Output the (x, y) coordinate of the center of the cell containing the given text.  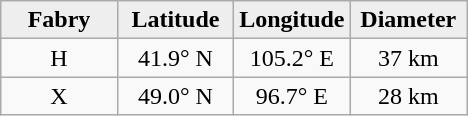
Longitude (292, 20)
H (59, 58)
Diameter (408, 20)
28 km (408, 96)
49.0° N (175, 96)
Latitude (175, 20)
37 km (408, 58)
96.7° E (292, 96)
41.9° N (175, 58)
X (59, 96)
105.2° E (292, 58)
Fabry (59, 20)
